Search for the cell housing the specified text and yield its (X, Y) center coordinate. 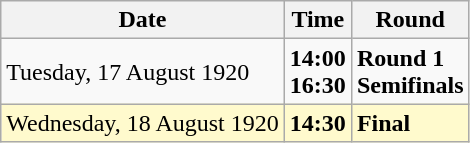
Date (143, 20)
Final (410, 123)
14:30 (318, 123)
Round 1Semifinals (410, 72)
14:0016:30 (318, 72)
Round (410, 20)
Time (318, 20)
Tuesday, 17 August 1920 (143, 72)
Wednesday, 18 August 1920 (143, 123)
